Scan for the cell matching the given text and deliver its (x, y) coordinate at center. 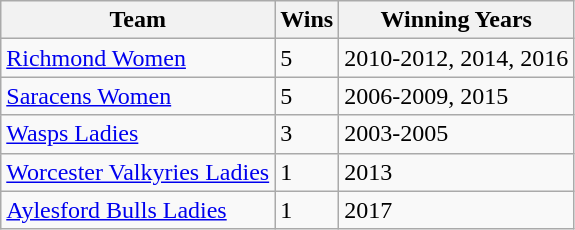
Saracens Women (138, 96)
2006-2009, 2015 (456, 96)
Wins (307, 20)
3 (307, 134)
Worcester Valkyries Ladies (138, 172)
Aylesford Bulls Ladies (138, 210)
2017 (456, 210)
Richmond Women (138, 58)
2003-2005 (456, 134)
Wasps Ladies (138, 134)
Winning Years (456, 20)
2010-2012, 2014, 2016 (456, 58)
2013 (456, 172)
Team (138, 20)
